Capture the cell that displays the provided text and extract its (X, Y) central coordinate. 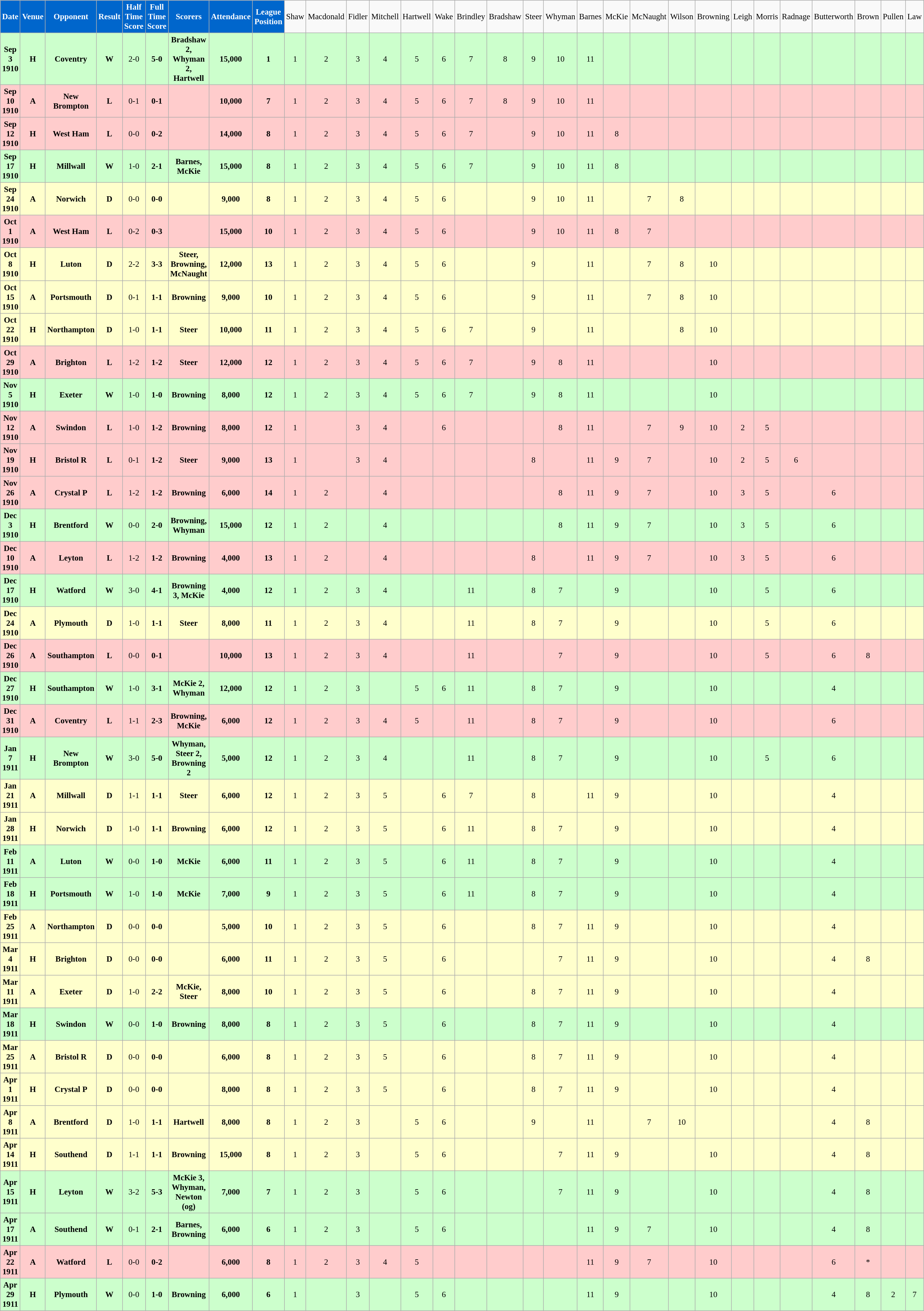
Mitchell (385, 17)
Oct 29 1910 (10, 362)
Jan 7 1911 (10, 759)
Full Time Score (157, 17)
Sep 12 1910 (10, 134)
Oct 1 1910 (10, 231)
Dec 31 1910 (10, 721)
Whyman, Steer 2, Browning 2 (189, 759)
Apr 14 1911 (10, 1155)
Sep 24 1910 (10, 199)
McNaught (649, 17)
Apr 8 1911 (10, 1122)
Jan 28 1911 (10, 828)
Dec 24 1910 (10, 623)
Steer, Browning, McNaught (189, 264)
3-3 (157, 264)
Nov 19 1910 (10, 460)
Fidler (357, 17)
Barnes (590, 17)
Apr 15 1911 (10, 1192)
Apr 1 1911 (10, 1089)
Scorers (189, 17)
Barnes, McKie (189, 166)
Mar 4 1911 (10, 959)
Apr 17 1911 (10, 1229)
Half Time Score (134, 17)
Oct 15 1910 (10, 297)
Butterworth (834, 17)
4-1 (157, 591)
Mar 18 1911 (10, 1024)
Oct 8 1910 (10, 264)
Pullen (893, 17)
Feb 18 1911 (10, 894)
Wilson (682, 17)
Dec 10 1910 (10, 558)
Dec 26 1910 (10, 656)
Mar 11 1911 (10, 992)
Whyman (560, 17)
Wake (444, 17)
Nov 12 1910 (10, 427)
Opponent (71, 17)
3-1 (157, 688)
Feb 25 1911 (10, 926)
Leigh (743, 17)
Mar 25 1911 (10, 1057)
Apr 22 1911 (10, 1262)
0-3 (157, 231)
Date (10, 17)
Nov 26 1910 (10, 493)
Feb 11 1911 (10, 861)
Morris (767, 17)
Browning, Whyman (189, 525)
Dec 3 1910 (10, 525)
Browning 3, McKie (189, 591)
McKie, Steer (189, 992)
Plymouth (71, 623)
Bradshaw 2, Whyman 2, Hartwell (189, 59)
Jan 21 1911 (10, 796)
Brown (868, 17)
Radnage (796, 17)
Sep 3 1910 (10, 59)
Law (914, 17)
2-3 (157, 721)
5-3 (157, 1192)
Dec 27 1910 (10, 688)
McKie 2, Whyman (189, 688)
Nov 5 1910 (10, 395)
Barnes, Browning (189, 1229)
Macdonald (326, 17)
Venue (33, 17)
Oct 22 1910 (10, 329)
* (868, 1262)
Result (110, 17)
League Position (268, 17)
Shaw (295, 17)
Brindley (471, 17)
Attendance (231, 17)
McKie 3, Whyman, Newton (og) (189, 1192)
14 (268, 493)
14,000 (231, 134)
Sep 10 1910 (10, 101)
Browning, McKie (189, 721)
Dec 17 1910 (10, 591)
Bradshaw (505, 17)
3-2 (134, 1192)
Sep 17 1910 (10, 166)
